For the text-containing cell, return its midpoint in [x, y] coordinate format. 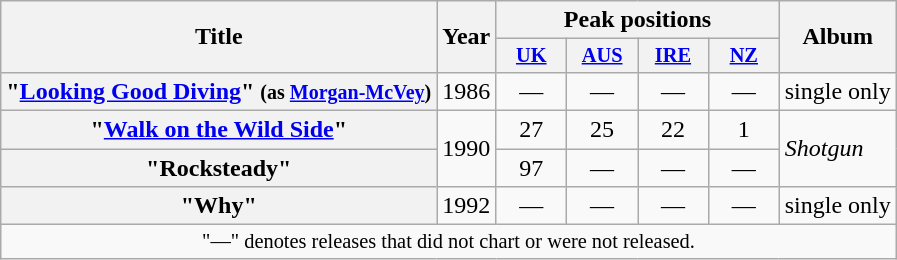
1986 [466, 91]
"Why" [219, 206]
1992 [466, 206]
Peak positions [638, 20]
"Rocksteady" [219, 168]
AUS [602, 56]
97 [532, 168]
22 [674, 130]
1 [744, 130]
Album [838, 37]
Year [466, 37]
UK [532, 56]
IRE [674, 56]
"—" denotes releases that did not chart or were not released. [449, 242]
Shotgun [838, 149]
1990 [466, 149]
"Walk on the Wild Side" [219, 130]
27 [532, 130]
25 [602, 130]
NZ [744, 56]
"Looking Good Diving" (as Morgan-McVey) [219, 91]
Title [219, 37]
